Provide the [x, y] coordinate of the cell's center where the given text is located.  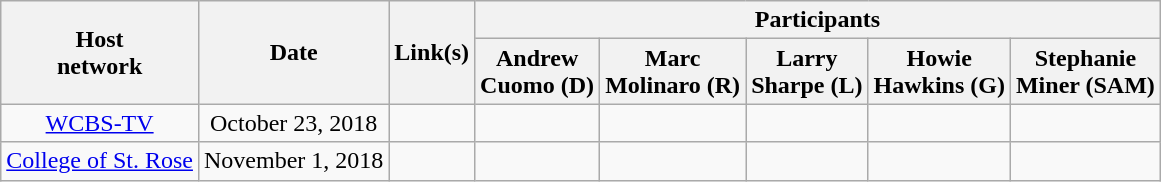
Link(s) [432, 52]
November 1, 2018 [293, 161]
MarcMolinaro (R) [673, 72]
AndrewCuomo (D) [538, 72]
Hostnetwork [100, 52]
StephanieMiner (SAM) [1085, 72]
HowieHawkins (G) [939, 72]
College of St. Rose [100, 161]
Participants [818, 20]
October 23, 2018 [293, 123]
LarrySharpe (L) [807, 72]
WCBS-TV [100, 123]
Date [293, 52]
